Return the [X, Y] coordinate for the center point of the cell that contains the specified text.  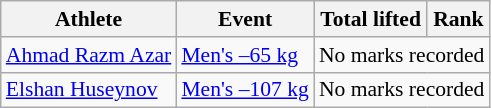
Men's –65 kg [245, 55]
Event [245, 19]
Elshan Huseynov [89, 90]
Rank [458, 19]
Total lifted [370, 19]
Ahmad Razm Azar [89, 55]
Athlete [89, 19]
Men's –107 kg [245, 90]
